Return [X, Y] of the center of cell containing provided text 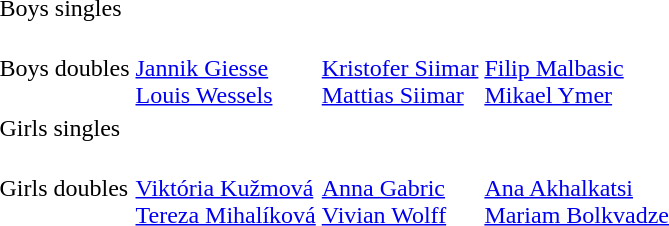
Kristofer SiimarMattias Siimar [400, 68]
Jannik GiesseLouis Wessels [226, 68]
